Search for the cell housing the specified text and yield its (x, y) center coordinate. 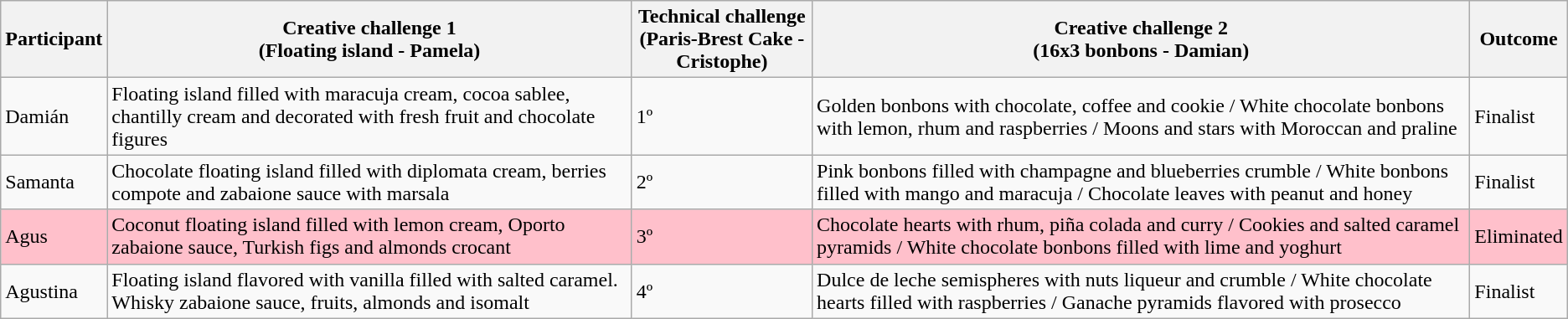
4º (722, 291)
Outcome (1519, 39)
1º (722, 116)
Pink bonbons filled with champagne and blueberries crumble / White bonbons filled with mango and maracuja / Chocolate leaves with peanut and honey (1141, 183)
Coconut floating island filled with lemon cream, Oporto zabaione sauce, Turkish figs and almonds crocant (369, 236)
Technical challenge(Paris-Brest Cake - Cristophe) (722, 39)
Chocolate hearts with rhum, piña colada and curry / Cookies and salted caramel pyramids / White chocolate bonbons filled with lime and yoghurt (1141, 236)
Chocolate floating island filled with diplomata cream, berries compote and zabaione sauce with marsala (369, 183)
3º (722, 236)
2º (722, 183)
Samanta (54, 183)
Creative challenge 1(Floating island - Pamela) (369, 39)
Floating island filled with maracuja cream, cocoa sablee, chantilly cream and decorated with fresh fruit and chocolate figures (369, 116)
Dulce de leche semispheres with nuts liqueur and crumble / White chocolate hearts filled with raspberries / Ganache pyramids flavored with prosecco (1141, 291)
Participant (54, 39)
Agustina (54, 291)
Agus (54, 236)
Creative challenge 2(16x3 bonbons - Damian) (1141, 39)
Damián (54, 116)
Eliminated (1519, 236)
Floating island flavored with vanilla filled with salted caramel. Whisky zabaione sauce, fruits, almonds and isomalt (369, 291)
